Scan for the cell matching the given text and deliver its [X, Y] coordinate at center. 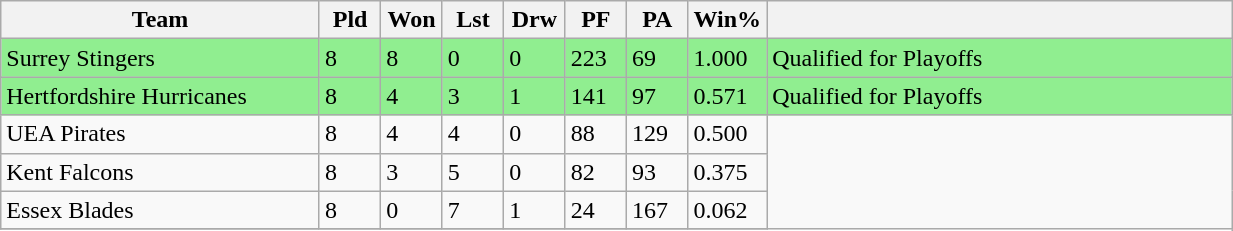
PA [658, 20]
PF [596, 20]
Won [412, 20]
Hertfordshire Hurricanes [160, 96]
Surrey Stingers [160, 58]
7 [472, 210]
97 [658, 96]
Drw [534, 20]
Essex Blades [160, 210]
69 [658, 58]
82 [596, 172]
Win% [728, 20]
Pld [350, 20]
223 [596, 58]
88 [596, 134]
93 [658, 172]
0.571 [728, 96]
24 [596, 210]
0.375 [728, 172]
1.000 [728, 58]
Lst [472, 20]
0.500 [728, 134]
141 [596, 96]
Kent Falcons [160, 172]
167 [658, 210]
UEA Pirates [160, 134]
0.062 [728, 210]
129 [658, 134]
Team [160, 20]
5 [472, 172]
